For the text-containing cell, return its midpoint in [X, Y] coordinate format. 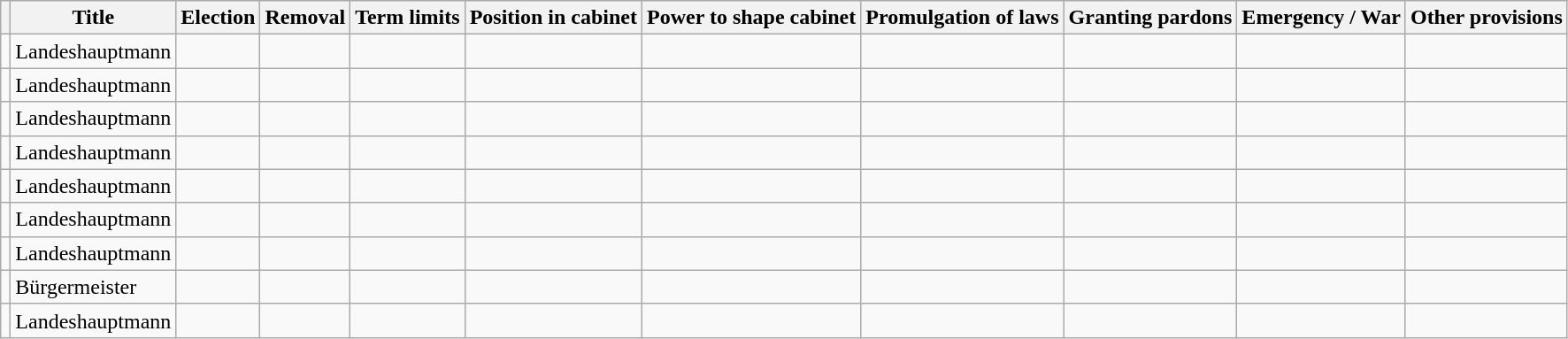
Term limits [407, 18]
Position in cabinet [553, 18]
Election [218, 18]
Granting pardons [1150, 18]
Power to shape cabinet [752, 18]
Emergency / War [1322, 18]
Other provisions [1487, 18]
Bürgermeister [94, 287]
Title [94, 18]
Promulgation of laws [963, 18]
Removal [305, 18]
